Extract the (x, y) coordinate from the center of the cell holding the provided text.  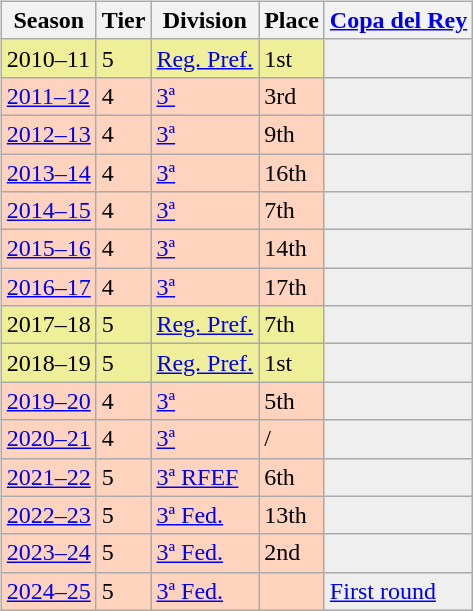
2023–24 (48, 553)
5th (292, 401)
6th (292, 477)
2017–18 (48, 325)
13th (292, 515)
9th (292, 134)
2011–12 (48, 96)
/ (292, 439)
2024–25 (48, 591)
2019–20 (48, 401)
First round (398, 591)
2021–22 (48, 477)
2016–17 (48, 287)
3ª RFEF (205, 477)
Tier (124, 20)
Place (292, 20)
14th (292, 249)
2022–23 (48, 515)
17th (292, 287)
2012–13 (48, 134)
Copa del Rey (398, 20)
2020–21 (48, 439)
Division (205, 20)
Season (48, 20)
2014–15 (48, 211)
3rd (292, 96)
2013–14 (48, 173)
2nd (292, 553)
2010–11 (48, 58)
2018–19 (48, 363)
2015–16 (48, 249)
16th (292, 173)
